Provide the (X, Y) coordinate of the cell's center where the given text is located.  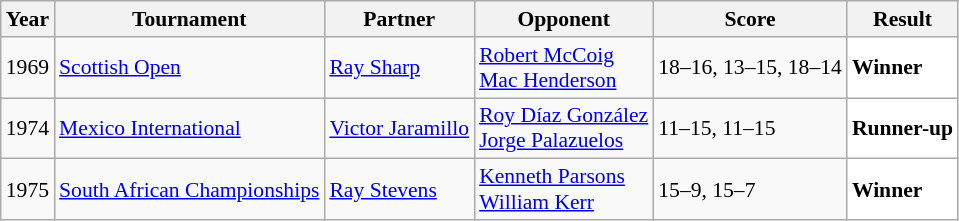
Roy Díaz González Jorge Palazuelos (564, 128)
Year (28, 19)
Victor Jaramillo (399, 128)
15–9, 15–7 (750, 190)
Robert McCoig Mac Henderson (564, 68)
1975 (28, 190)
Opponent (564, 19)
Partner (399, 19)
18–16, 13–15, 18–14 (750, 68)
Score (750, 19)
1974 (28, 128)
11–15, 11–15 (750, 128)
Scottish Open (189, 68)
South African Championships (189, 190)
1969 (28, 68)
Ray Stevens (399, 190)
Runner-up (902, 128)
Ray Sharp (399, 68)
Result (902, 19)
Mexico International (189, 128)
Kenneth Parsons William Kerr (564, 190)
Tournament (189, 19)
